Return (x, y) of the center of cell containing provided text 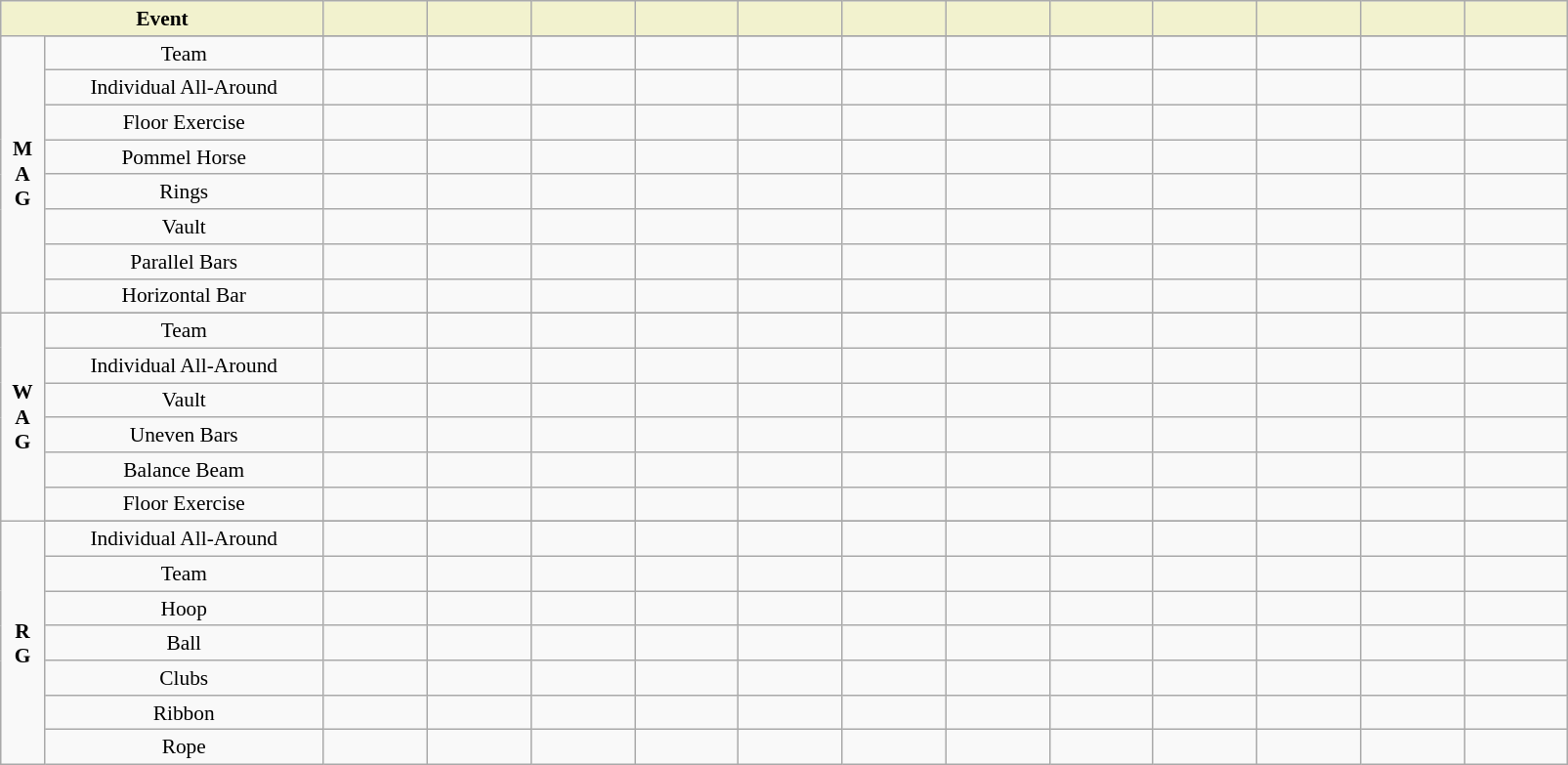
Rings (184, 191)
Balance Beam (184, 470)
WAG (23, 418)
Parallel Bars (184, 261)
MAG (23, 174)
Clubs (184, 678)
Horizontal Bar (184, 296)
Rope (184, 747)
Pommel Horse (184, 157)
Event (162, 19)
RG (23, 643)
Ribbon (184, 712)
Ball (184, 643)
Uneven Bars (184, 435)
Hoop (184, 609)
